Return [x, y] of the center of cell containing provided text 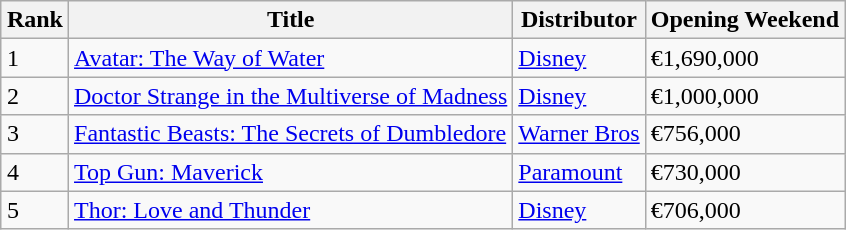
Title [291, 20]
5 [34, 210]
Top Gun: Maverick [291, 172]
3 [34, 134]
Fantastic Beasts: The Secrets of Dumbledore [291, 134]
Doctor Strange in the Multiverse of Madness [291, 96]
€706,000 [744, 210]
€756,000 [744, 134]
Avatar: The Way of Water [291, 58]
€730,000 [744, 172]
1 [34, 58]
€1,690,000 [744, 58]
Rank [34, 20]
Paramount [579, 172]
2 [34, 96]
€1,000,000 [744, 96]
Warner Bros [579, 134]
Thor: Love and Thunder [291, 210]
Distributor [579, 20]
4 [34, 172]
Opening Weekend [744, 20]
